Return [x, y] of the center of cell containing provided text 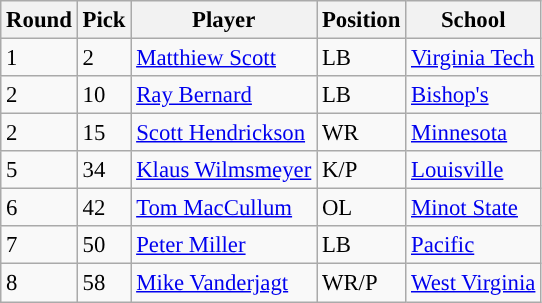
15 [104, 133]
Minnesota [474, 133]
Bishop's [474, 95]
Pick [104, 20]
West Virginia [474, 283]
Round [39, 20]
50 [104, 245]
Virginia Tech [474, 58]
WR [362, 133]
Player [224, 20]
8 [39, 283]
Pacific [474, 245]
1 [39, 58]
34 [104, 170]
42 [104, 208]
Scott Hendrickson [224, 133]
Minot State [474, 208]
Ray Bernard [224, 95]
Louisville [474, 170]
Peter Miller [224, 245]
School [474, 20]
Klaus Wilmsmeyer [224, 170]
OL [362, 208]
Matthiew Scott [224, 58]
5 [39, 170]
Position [362, 20]
K/P [362, 170]
Tom MacCullum [224, 208]
58 [104, 283]
6 [39, 208]
WR/P [362, 283]
10 [104, 95]
7 [39, 245]
Mike Vanderjagt [224, 283]
